Return the [x, y] coordinate for the center point of the cell that contains the specified text.  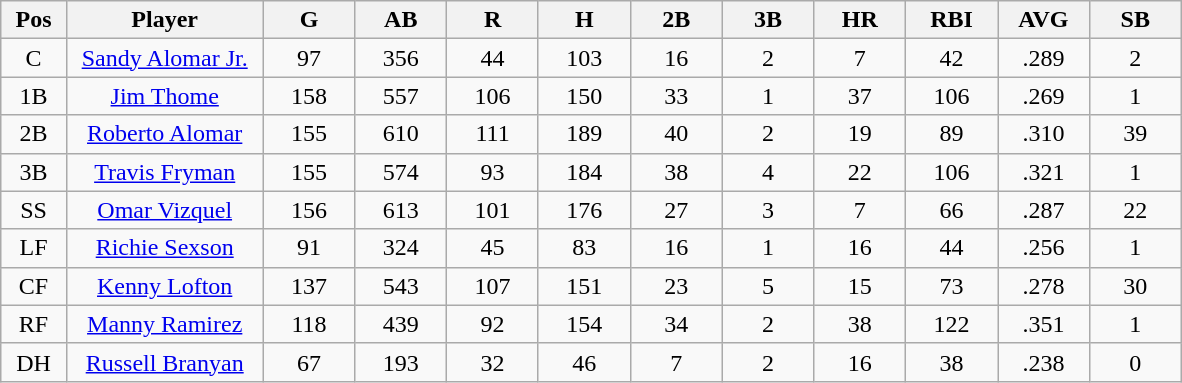
158 [309, 96]
40 [676, 134]
30 [1135, 286]
.269 [1044, 96]
Sandy Alomar Jr. [164, 58]
610 [401, 134]
Omar Vizquel [164, 210]
0 [1135, 362]
67 [309, 362]
Richie Sexson [164, 248]
34 [676, 324]
137 [309, 286]
46 [584, 362]
122 [952, 324]
C [34, 58]
.256 [1044, 248]
66 [952, 210]
83 [584, 248]
37 [860, 96]
.289 [1044, 58]
39 [1135, 134]
.238 [1044, 362]
73 [952, 286]
RF [34, 324]
89 [952, 134]
101 [493, 210]
32 [493, 362]
AVG [1044, 20]
5 [768, 286]
R [493, 20]
SB [1135, 20]
CF [34, 286]
151 [584, 286]
92 [493, 324]
613 [401, 210]
23 [676, 286]
LF [34, 248]
154 [584, 324]
.287 [1044, 210]
93 [493, 172]
DH [34, 362]
176 [584, 210]
557 [401, 96]
Russell Branyan [164, 362]
.310 [1044, 134]
SS [34, 210]
Player [164, 20]
184 [584, 172]
.321 [1044, 172]
107 [493, 286]
156 [309, 210]
3 [768, 210]
574 [401, 172]
324 [401, 248]
27 [676, 210]
356 [401, 58]
.278 [1044, 286]
189 [584, 134]
Travis Fryman [164, 172]
Jim Thome [164, 96]
15 [860, 286]
AB [401, 20]
H [584, 20]
Roberto Alomar [164, 134]
118 [309, 324]
150 [584, 96]
111 [493, 134]
19 [860, 134]
RBI [952, 20]
.351 [1044, 324]
Pos [34, 20]
97 [309, 58]
4 [768, 172]
Kenny Lofton [164, 286]
91 [309, 248]
G [309, 20]
543 [401, 286]
42 [952, 58]
33 [676, 96]
45 [493, 248]
HR [860, 20]
193 [401, 362]
103 [584, 58]
Manny Ramirez [164, 324]
1B [34, 96]
439 [401, 324]
